Determine the (x, y) coordinate at the center of the cell enclosing the given text.  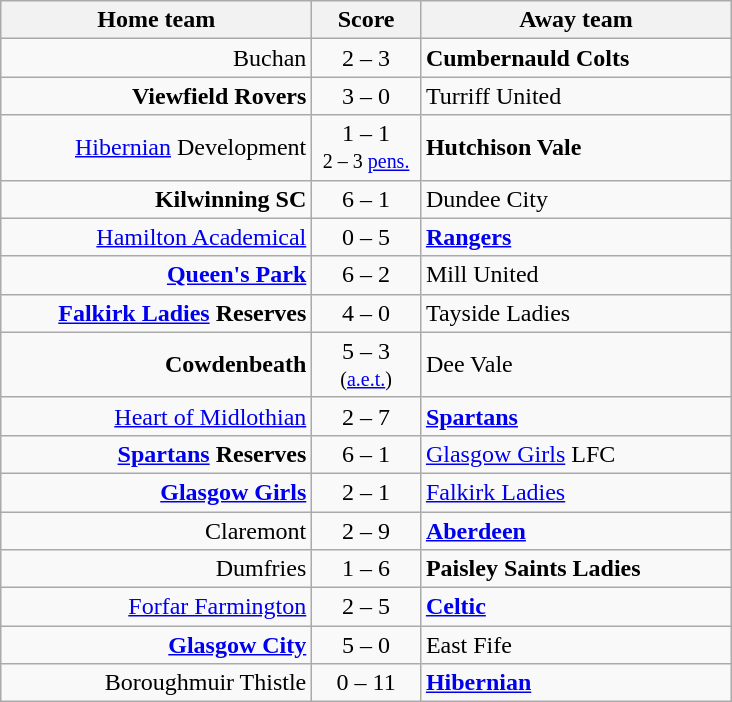
1 – 6 (366, 569)
6 – 2 (366, 275)
Viewfield Rovers (156, 96)
Rangers (576, 237)
2 – 5 (366, 607)
Forfar Farmington (156, 607)
Cumbernauld Colts (576, 58)
Glasgow Girls (156, 492)
Spartans (576, 416)
Turriff United (576, 96)
Spartans Reserves (156, 454)
Claremont (156, 531)
Kilwinning SC (156, 199)
Hutchison Vale (576, 148)
0 – 5 (366, 237)
2 – 1 (366, 492)
Heart of Midlothian (156, 416)
2 – 3 (366, 58)
2 – 7 (366, 416)
Glasgow City (156, 645)
Glasgow Girls LFC (576, 454)
Dumfries (156, 569)
3 – 0 (366, 96)
5 – 0 (366, 645)
Mill United (576, 275)
Hamilton Academical (156, 237)
Celtic (576, 607)
Hibernian Development (156, 148)
East Fife (576, 645)
Aberdeen (576, 531)
Away team (576, 20)
Queen's Park (156, 275)
1 – 12 – 3 pens. (366, 148)
Hibernian (576, 683)
Score (366, 20)
Boroughmuir Thistle (156, 683)
Falkirk Ladies Reserves (156, 313)
Cowdenbeath (156, 364)
Falkirk Ladies (576, 492)
Tayside Ladies (576, 313)
4 – 0 (366, 313)
Paisley Saints Ladies (576, 569)
Dee Vale (576, 364)
0 – 11 (366, 683)
Home team (156, 20)
Dundee City (576, 199)
2 – 9 (366, 531)
5 – 3(a.e.t.) (366, 364)
Buchan (156, 58)
